Extract the (x, y) coordinate from the center of the cell holding the provided text.  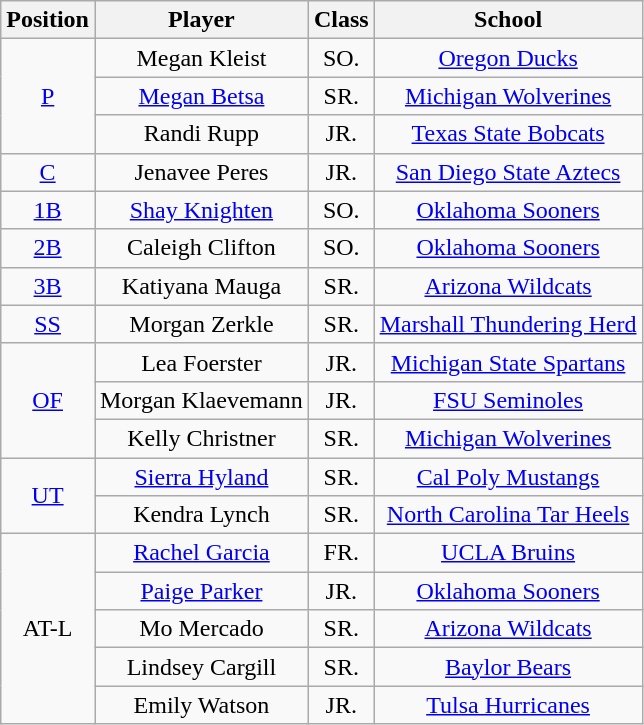
Player (201, 20)
3B (48, 286)
Katiyana Mauga (201, 286)
Tulsa Hurricanes (508, 705)
Megan Kleist (201, 58)
Caleigh Clifton (201, 248)
SS (48, 324)
North Carolina Tar Heels (508, 515)
Oregon Ducks (508, 58)
School (508, 20)
AT-L (48, 629)
2B (48, 248)
Position (48, 20)
P (48, 96)
Rachel Garcia (201, 553)
FSU Seminoles (508, 400)
UT (48, 496)
Michigan State Spartans (508, 362)
Morgan Zerkle (201, 324)
Cal Poly Mustangs (508, 477)
San Diego State Aztecs (508, 172)
Mo Mercado (201, 629)
Marshall Thundering Herd (508, 324)
Jenavee Peres (201, 172)
OF (48, 400)
Sierra Hyland (201, 477)
UCLA Bruins (508, 553)
Class (341, 20)
Emily Watson (201, 705)
FR. (341, 553)
Morgan Klaevemann (201, 400)
Kendra Lynch (201, 515)
1B (48, 210)
Randi Rupp (201, 134)
Kelly Christner (201, 438)
Lindsey Cargill (201, 667)
Baylor Bears (508, 667)
C (48, 172)
Texas State Bobcats (508, 134)
Paige Parker (201, 591)
Lea Foerster (201, 362)
Shay Knighten (201, 210)
Megan Betsa (201, 96)
